Scan for the cell matching the given text and deliver its [X, Y] coordinate at center. 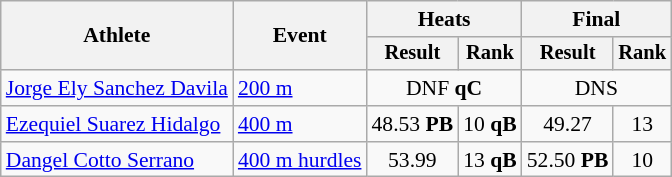
200 m [300, 88]
Jorge Ely Sanchez Davila [117, 88]
48.53 PB [413, 124]
49.27 [568, 124]
Heats [444, 19]
DNF qC [444, 88]
10 qB [490, 124]
Final [596, 19]
400 m [300, 124]
13 [642, 124]
Ezequiel Suarez Hidalgo [117, 124]
Event [300, 36]
Athlete [117, 36]
DNS [596, 88]
